Scan for the cell matching the given text and deliver its [X, Y] coordinate at center. 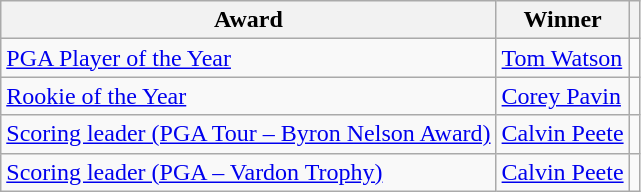
Award [248, 20]
Scoring leader (PGA – Vardon Trophy) [248, 172]
Scoring leader (PGA Tour – Byron Nelson Award) [248, 134]
Rookie of the Year [248, 96]
Winner [562, 20]
Corey Pavin [562, 96]
PGA Player of the Year [248, 58]
Tom Watson [562, 58]
